Pinpoint the cell where the given text exists, returning its [X, Y] midpoint coordinate. 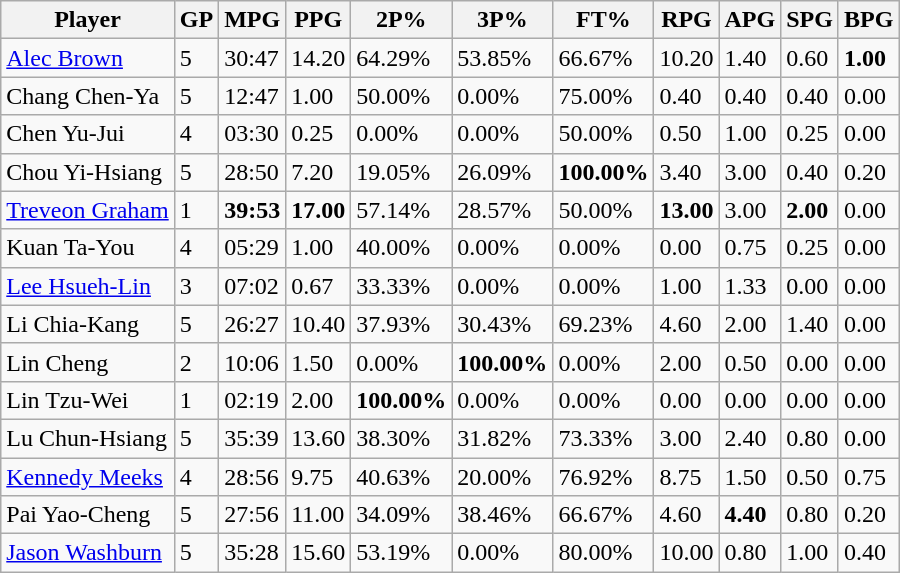
69.23% [604, 324]
75.00% [604, 96]
8.75 [686, 477]
28:50 [252, 172]
35:39 [252, 438]
Treveon Graham [88, 210]
Alec Brown [88, 58]
10.20 [686, 58]
10.40 [318, 324]
57.14% [402, 210]
27:56 [252, 515]
SPG [810, 20]
07:02 [252, 286]
39:53 [252, 210]
13.00 [686, 210]
53.85% [502, 58]
FT% [604, 20]
05:29 [252, 248]
76.92% [604, 477]
37.93% [402, 324]
19.05% [402, 172]
40.00% [402, 248]
38.46% [502, 515]
0.67 [318, 286]
26.09% [502, 172]
MPG [252, 20]
02:19 [252, 400]
4.40 [750, 515]
53.19% [402, 553]
Lu Chun-Hsiang [88, 438]
Chang Chen-Ya [88, 96]
34.09% [402, 515]
31.82% [502, 438]
1.33 [750, 286]
Kuan Ta-You [88, 248]
3.40 [686, 172]
7.20 [318, 172]
12:47 [252, 96]
Lee Hsueh-Lin [88, 286]
40.63% [402, 477]
38.30% [402, 438]
14.20 [318, 58]
15.60 [318, 553]
Lin Cheng [88, 362]
3 [196, 286]
2 [196, 362]
73.33% [604, 438]
10.00 [686, 553]
17.00 [318, 210]
Kennedy Meeks [88, 477]
30.43% [502, 324]
03:30 [252, 134]
Pai Yao-Cheng [88, 515]
10:06 [252, 362]
80.00% [604, 553]
28.57% [502, 210]
APG [750, 20]
11.00 [318, 515]
3P% [502, 20]
Chou Yi-Hsiang [88, 172]
28:56 [252, 477]
2P% [402, 20]
13.60 [318, 438]
9.75 [318, 477]
Lin Tzu-Wei [88, 400]
GP [196, 20]
PPG [318, 20]
RPG [686, 20]
BPG [868, 20]
0.60 [810, 58]
30:47 [252, 58]
35:28 [252, 553]
33.33% [402, 286]
26:27 [252, 324]
2.40 [750, 438]
Chen Yu-Jui [88, 134]
20.00% [502, 477]
Li Chia-Kang [88, 324]
Jason Washburn [88, 553]
64.29% [402, 58]
Player [88, 20]
